Identify which cell holds the provided text, then report its (x, y) central coordinate. 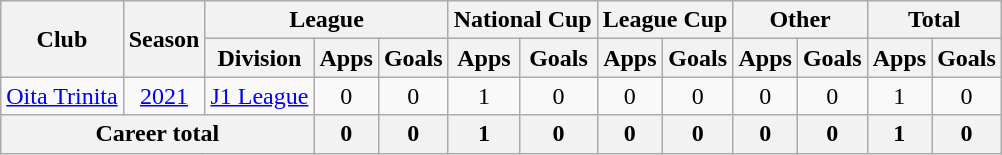
Total (934, 20)
J1 League (260, 96)
National Cup (522, 20)
Other (800, 20)
League (326, 20)
Career total (158, 134)
Season (164, 39)
Oita Trinita (62, 96)
2021 (164, 96)
League Cup (665, 20)
Club (62, 39)
Division (260, 58)
